Extract the (X, Y) coordinate from the center of the cell holding the provided text.  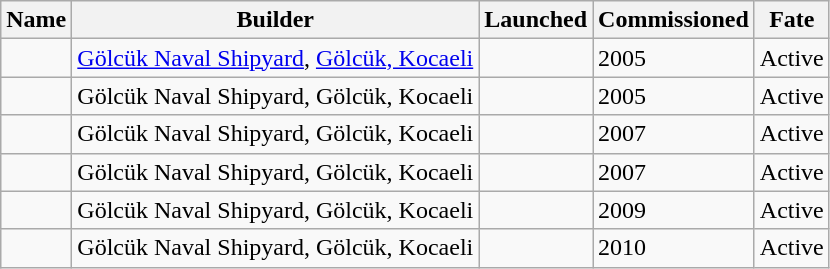
Builder (276, 20)
2009 (674, 210)
Launched (536, 20)
Name (36, 20)
Fate (792, 20)
Commissioned (674, 20)
2010 (674, 248)
